Scan for the cell matching the given text and deliver its (x, y) coordinate at center. 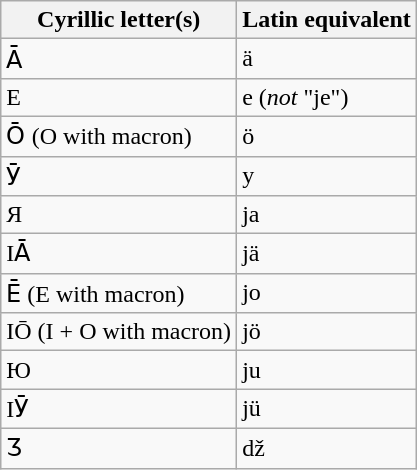
О̄ (О with macron) (119, 136)
ä (327, 59)
jo (327, 293)
ІА̄ (119, 254)
Ӯ (119, 176)
jö (327, 332)
ju (327, 370)
Ю (119, 370)
ІŌ (І + О with macron) (119, 332)
y (327, 176)
dž (327, 448)
ІӮ (119, 409)
Cyrillic letter(s) (119, 20)
ja (327, 215)
jä (327, 254)
jü (327, 409)
Е (119, 97)
Ӡ (119, 448)
Я (119, 215)
e (not "je") (327, 97)
Е̄ (Е with macron) (119, 293)
Latin equivalent (327, 20)
А̄ (119, 59)
ö (327, 136)
